From the cell containing the given text, extract its center point as [X, Y] coordinate. 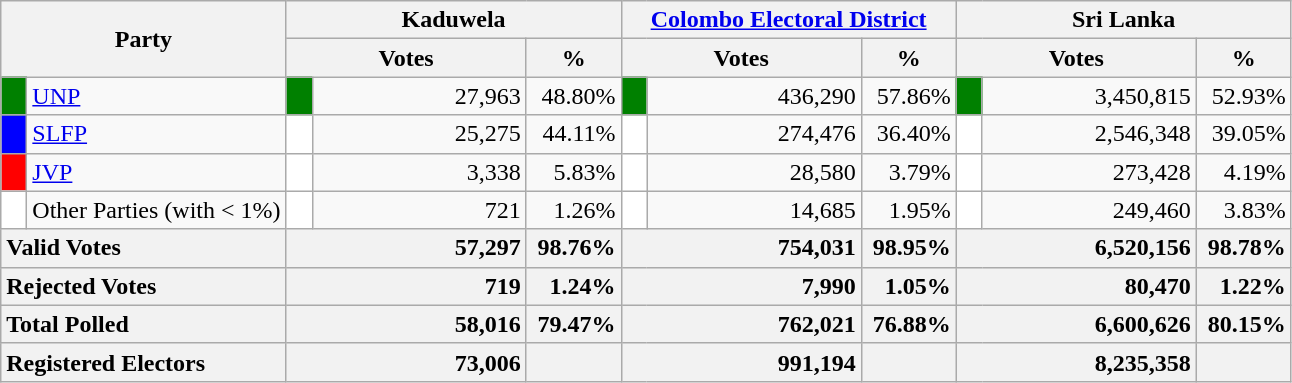
SLFP [156, 134]
48.80% [574, 96]
Rejected Votes [144, 286]
762,021 [741, 324]
79.47% [574, 324]
28,580 [754, 172]
6,600,626 [1076, 324]
3,338 [419, 172]
Sri Lanka [1124, 20]
JVP [156, 172]
1.22% [1244, 286]
25,275 [419, 134]
3,450,815 [1089, 96]
991,194 [741, 362]
721 [419, 210]
6,520,156 [1076, 248]
39.05% [1244, 134]
57,297 [406, 248]
UNP [156, 96]
80,470 [1076, 286]
Total Polled [144, 324]
Party [144, 39]
14,685 [754, 210]
73,006 [406, 362]
Kaduwela [454, 20]
Colombo Electoral District [788, 20]
36.40% [908, 134]
1.95% [908, 210]
273,428 [1089, 172]
249,460 [1089, 210]
98.95% [908, 248]
436,290 [754, 96]
4.19% [1244, 172]
2,546,348 [1089, 134]
754,031 [741, 248]
1.24% [574, 286]
57.86% [908, 96]
3.83% [1244, 210]
3.79% [908, 172]
Valid Votes [144, 248]
274,476 [754, 134]
98.76% [574, 248]
58,016 [406, 324]
98.78% [1244, 248]
27,963 [419, 96]
52.93% [1244, 96]
Registered Electors [144, 362]
719 [406, 286]
8,235,358 [1076, 362]
76.88% [908, 324]
1.05% [908, 286]
7,990 [741, 286]
80.15% [1244, 324]
5.83% [574, 172]
1.26% [574, 210]
44.11% [574, 134]
Other Parties (with < 1%) [156, 210]
